Provide the (x, y) coordinate of the cell's center where the given text is located.  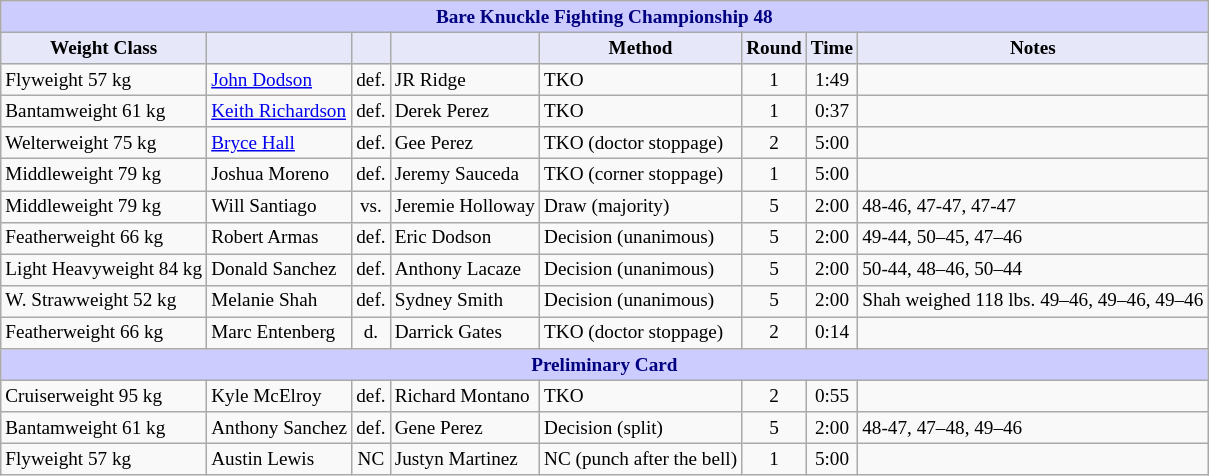
Will Santiago (280, 206)
NC (punch after the bell) (641, 460)
W. Strawweight 52 kg (104, 301)
Jeremy Sauceda (464, 175)
Eric Dodson (464, 238)
Draw (majority) (641, 206)
1:49 (832, 80)
0:14 (832, 333)
Keith Richardson (280, 111)
Anthony Lacaze (464, 270)
John Dodson (280, 80)
Bare Knuckle Fighting Championship 48 (604, 17)
Light Heavyweight 84 kg (104, 270)
Gene Perez (464, 428)
50-44, 48–46, 50–44 (1033, 270)
Darrick Gates (464, 333)
Bryce Hall (280, 143)
Anthony Sanchez (280, 428)
JR Ridge (464, 80)
Jeremie Holloway (464, 206)
Decision (split) (641, 428)
Round (774, 48)
Justyn Martinez (464, 460)
Gee Perez (464, 143)
48-47, 47–48, 49–46 (1033, 428)
vs. (371, 206)
TKO (corner stoppage) (641, 175)
Derek Perez (464, 111)
Welterweight 75 kg (104, 143)
Joshua Moreno (280, 175)
Melanie Shah (280, 301)
Robert Armas (280, 238)
Preliminary Card (604, 365)
Marc Entenberg (280, 333)
Richard Montano (464, 396)
0:37 (832, 111)
48-46, 47-47, 47-47 (1033, 206)
Weight Class (104, 48)
NC (371, 460)
Austin Lewis (280, 460)
Cruiserweight 95 kg (104, 396)
Sydney Smith (464, 301)
Method (641, 48)
Donald Sanchez (280, 270)
0:55 (832, 396)
Shah weighed 118 lbs. 49–46, 49–46, 49–46 (1033, 301)
Time (832, 48)
Notes (1033, 48)
49-44, 50–45, 47–46 (1033, 238)
d. (371, 333)
Kyle McElroy (280, 396)
